For the text-containing cell, return its midpoint in (x, y) coordinate format. 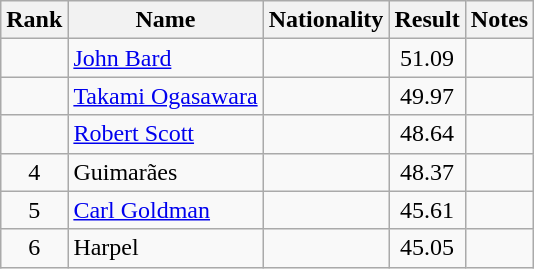
Rank (34, 20)
Nationality (326, 20)
Notes (499, 20)
45.61 (427, 210)
Takami Ogasawara (166, 96)
5 (34, 210)
Harpel (166, 248)
51.09 (427, 58)
Result (427, 20)
Carl Goldman (166, 210)
Guimarães (166, 172)
45.05 (427, 248)
4 (34, 172)
49.97 (427, 96)
Name (166, 20)
6 (34, 248)
48.37 (427, 172)
John Bard (166, 58)
Robert Scott (166, 134)
48.64 (427, 134)
